Extract the [X, Y] coordinate from the center of the cell holding the provided text.  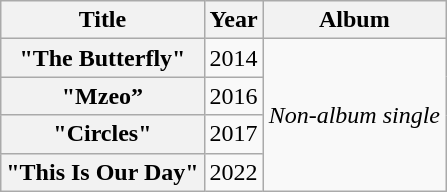
2014 [234, 58]
"This Is Our Day" [102, 172]
Non-album single [354, 115]
"The Butterfly" [102, 58]
Year [234, 20]
"Circles" [102, 134]
2017 [234, 134]
2022 [234, 172]
"Mzeo” [102, 96]
Album [354, 20]
2016 [234, 96]
Title [102, 20]
